From the cell containing the given text, extract its center point as [x, y] coordinate. 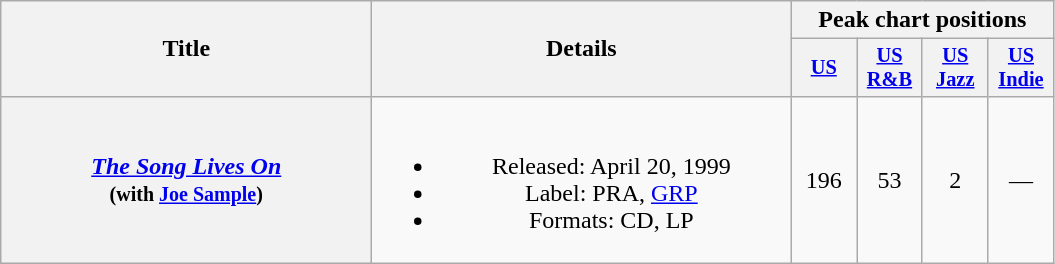
Title [186, 49]
53 [890, 180]
196 [824, 180]
Details [582, 49]
USIndie [1021, 68]
2 [955, 180]
— [1021, 180]
The Song Lives On (with Joe Sample) [186, 180]
US [824, 68]
Peak chart positions [922, 20]
USR&B [890, 68]
USJazz [955, 68]
Released: April 20, 1999Label: PRA, GRPFormats: CD, LP [582, 180]
